Scan for the cell matching the given text and deliver its [x, y] coordinate at center. 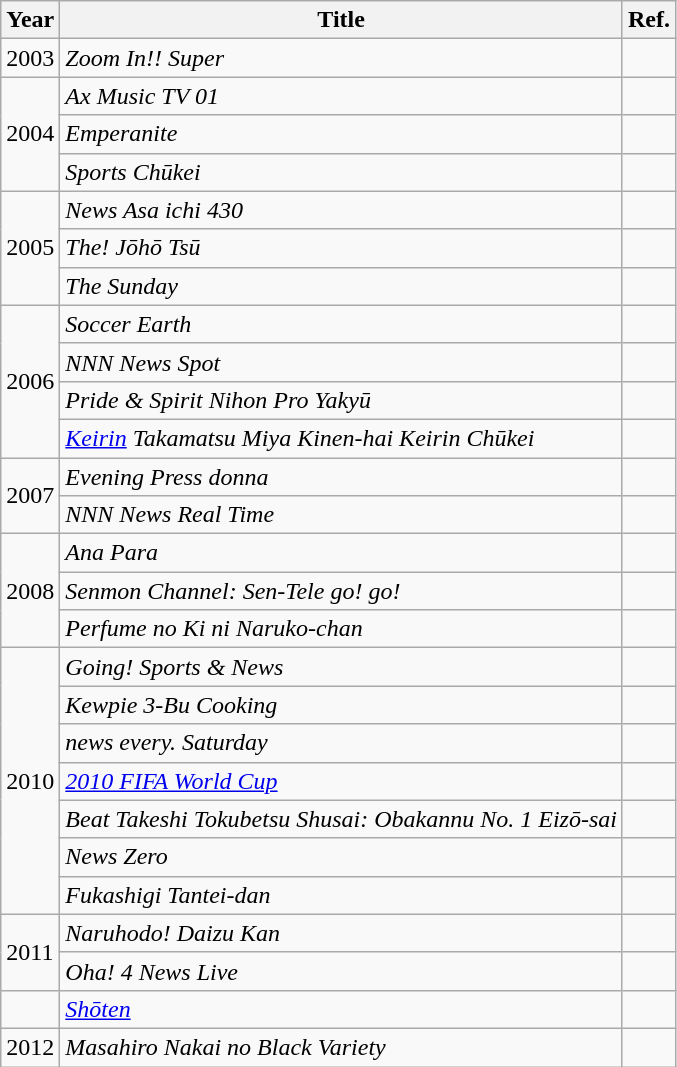
News Zero [342, 857]
The Sunday [342, 286]
Ref. [648, 20]
Shōten [342, 1009]
2010 FIFA World Cup [342, 781]
Evening Press donna [342, 477]
NNN News Spot [342, 362]
2005 [30, 248]
Ana Para [342, 553]
Going! Sports & News [342, 667]
2010 [30, 781]
Soccer Earth [342, 324]
2008 [30, 591]
Pride & Spirit Nihon Pro Yakyū [342, 400]
Senmon Channel: Sen-Tele go! go! [342, 591]
2004 [30, 134]
Zoom In!! Super [342, 58]
Kewpie 3-Bu Cooking [342, 705]
Naruhodo! Daizu Kan [342, 933]
Oha! 4 News Live [342, 971]
2003 [30, 58]
Perfume no Ki ni Naruko-chan [342, 629]
The! Jōhō Tsū [342, 248]
2006 [30, 381]
Title [342, 20]
Masahiro Nakai no Black Variety [342, 1047]
2007 [30, 496]
Emperanite [342, 134]
News Asa ichi 430 [342, 210]
Ax Music TV 01 [342, 96]
2012 [30, 1047]
news every. Saturday [342, 743]
Fukashigi Tantei-dan [342, 895]
Beat Takeshi Tokubetsu Shusai: Obakannu No. 1 Eizō-sai [342, 819]
2011 [30, 952]
Year [30, 20]
Sports Chūkei [342, 172]
NNN News Real Time [342, 515]
Keirin Takamatsu Miya Kinen-hai Keirin Chūkei [342, 438]
